Search for the cell housing the specified text and yield its (X, Y) center coordinate. 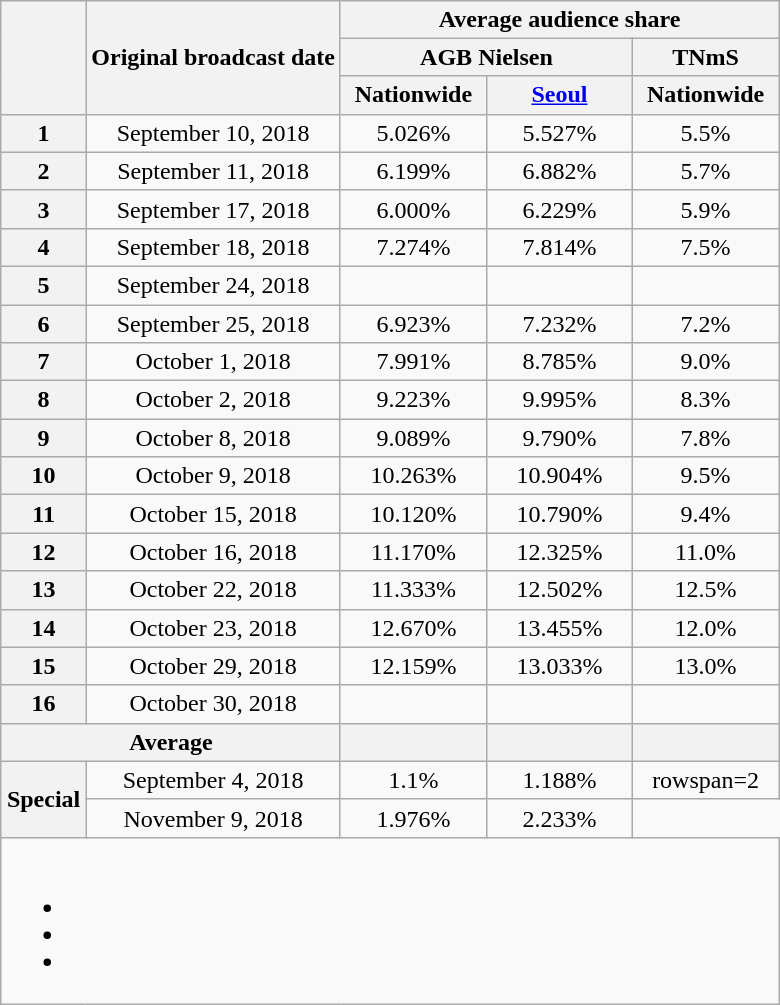
10.790% (559, 514)
7.991% (413, 362)
October 30, 2018 (214, 704)
16 (43, 704)
October 15, 2018 (214, 514)
7.814% (559, 247)
9.089% (413, 438)
13 (43, 590)
8.785% (559, 362)
September 25, 2018 (214, 323)
7.8% (706, 438)
13.033% (559, 666)
12.5% (706, 590)
Average (170, 742)
11 (43, 514)
Seoul (559, 95)
September 11, 2018 (214, 171)
November 9, 2018 (214, 818)
8 (43, 400)
9 (43, 438)
12.159% (413, 666)
rowspan=2 (706, 780)
September 10, 2018 (214, 133)
2.233% (559, 818)
10.263% (413, 476)
9.4% (706, 514)
7 (43, 362)
7.274% (413, 247)
October 8, 2018 (214, 438)
12.670% (413, 628)
11.333% (413, 590)
10 (43, 476)
October 1, 2018 (214, 362)
September 4, 2018 (214, 780)
5 (43, 285)
9.995% (559, 400)
9.223% (413, 400)
5.026% (413, 133)
6.229% (559, 209)
1.976% (413, 818)
5.7% (706, 171)
September 17, 2018 (214, 209)
12 (43, 552)
October 9, 2018 (214, 476)
6.000% (413, 209)
11.170% (413, 552)
5.527% (559, 133)
Average audience share (559, 19)
2 (43, 171)
12.0% (706, 628)
9.5% (706, 476)
13.455% (559, 628)
11.0% (706, 552)
AGB Nielsen (486, 57)
8.3% (706, 400)
10.904% (559, 476)
5.9% (706, 209)
7.5% (706, 247)
7.2% (706, 323)
October 22, 2018 (214, 590)
4 (43, 247)
9.790% (559, 438)
10.120% (413, 514)
9.0% (706, 362)
Original broadcast date (214, 57)
TNmS (706, 57)
6.199% (413, 171)
13.0% (706, 666)
6 (43, 323)
14 (43, 628)
Special (43, 799)
October 23, 2018 (214, 628)
3 (43, 209)
5.5% (706, 133)
October 29, 2018 (214, 666)
October 2, 2018 (214, 400)
October 16, 2018 (214, 552)
September 18, 2018 (214, 247)
15 (43, 666)
1 (43, 133)
6.882% (559, 171)
12.325% (559, 552)
6.923% (413, 323)
7.232% (559, 323)
12.502% (559, 590)
1.1% (413, 780)
1.188% (559, 780)
September 24, 2018 (214, 285)
